Pinpoint the cell where the given text exists, returning its [X, Y] midpoint coordinate. 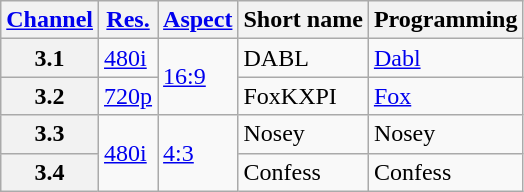
Short name [303, 20]
Fox [446, 96]
DABL [303, 58]
Aspect [198, 20]
3.1 [50, 58]
4:3 [198, 153]
Programming [446, 20]
16:9 [198, 77]
3.4 [50, 172]
720p [128, 96]
FoxKXPI [303, 96]
Dabl [446, 58]
Res. [128, 20]
Channel [50, 20]
3.3 [50, 134]
3.2 [50, 96]
